Find where the given text appears and provide that cell's center as (X, Y) coordinate. 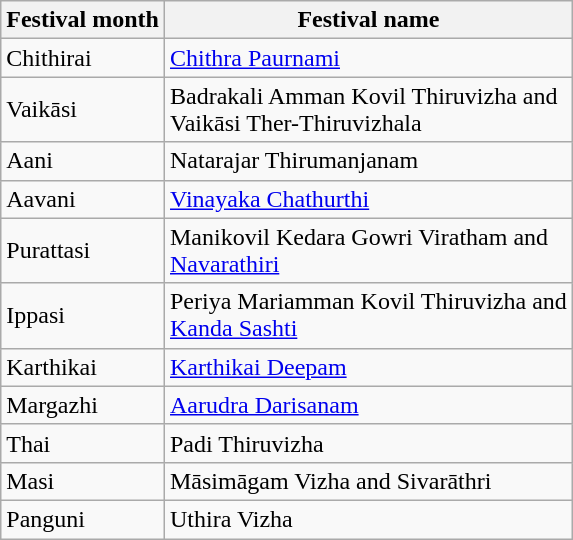
Badrakali Amman Kovil Thiruvizha andVaikāsi Ther-Thiruvizhala (368, 110)
Aarudra Darisanam (368, 405)
Padi Thiruvizha (368, 443)
Karthikai (83, 367)
Karthikai Deepam (368, 367)
Purattasi (83, 250)
Festival name (368, 20)
Festival month (83, 20)
Māsimāgam Vizha and Sivarāthri (368, 481)
Periya Mariamman Kovil Thiruvizha andKanda Sashti (368, 316)
Aavani (83, 199)
Chithirai (83, 58)
Aani (83, 161)
Manikovil Kedara Gowri Viratham andNavarathiri (368, 250)
Vinayaka Chathurthi (368, 199)
Uthira Vizha (368, 519)
Natarajar Thirumanjanam (368, 161)
Chithra Paurnami (368, 58)
Panguni (83, 519)
Ippasi (83, 316)
Vaikāsi (83, 110)
Margazhi (83, 405)
Thai (83, 443)
Masi (83, 481)
